Pinpoint the cell where the given text exists, returning its (x, y) midpoint coordinate. 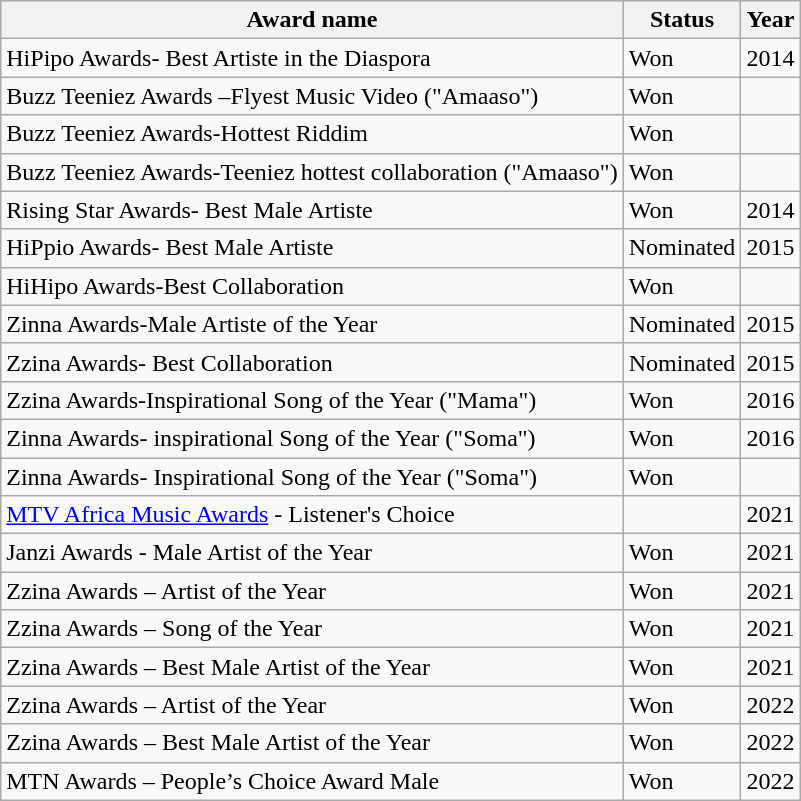
MTV Africa Music Awards - Listener's Choice (312, 515)
Zzina Awards- Best Collaboration (312, 362)
Buzz Teeniez Awards-Teeniez hottest collaboration ("Amaaso") (312, 172)
Janzi Awards - Male Artist of the Year (312, 553)
Zinna Awards- Inspirational Song of the Year ("Soma") (312, 477)
Zinna Awards-Male Artiste of the Year (312, 324)
Rising Star Awards- Best Male Artiste (312, 210)
HiHipo Awards-Best Collaboration (312, 286)
MTN Awards – People’s Choice Award Male (312, 781)
Buzz Teeniez Awards-Hottest Riddim (312, 134)
HiPipo Awards- Best Artiste in the Diaspora (312, 58)
HiPpio Awards- Best Male Artiste (312, 248)
Status (682, 20)
Zinna Awards- inspirational Song of the Year ("Soma") (312, 438)
Zzina Awards – Song of the Year (312, 629)
Year (770, 20)
Zzina Awards-Inspirational Song of the Year ("Mama") (312, 400)
Award name (312, 20)
Buzz Teeniez Awards –Flyest Music Video ("Amaaso") (312, 96)
